Determine the [x, y] coordinate at the center of the cell enclosing the given text.  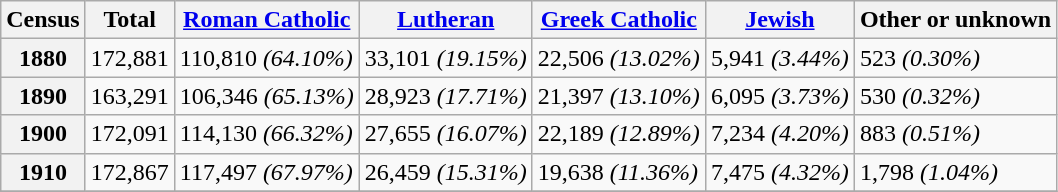
1,798 (1.04%) [955, 172]
1900 [43, 134]
1890 [43, 96]
106,346 (65.13%) [266, 96]
Jewish [780, 20]
172,867 [130, 172]
1880 [43, 58]
28,923 (17.71%) [446, 96]
6,095 (3.73%) [780, 96]
Greek Catholic [618, 20]
114,130 (66.32%) [266, 134]
22,189 (12.89%) [618, 134]
Roman Catholic [266, 20]
163,291 [130, 96]
883 (0.51%) [955, 134]
Census [43, 20]
172,881 [130, 58]
530 (0.32%) [955, 96]
27,655 (16.07%) [446, 134]
7,475 (4.32%) [780, 172]
19,638 (11.36%) [618, 172]
172,091 [130, 134]
Total [130, 20]
Lutheran [446, 20]
22,506 (13.02%) [618, 58]
110,810 (64.10%) [266, 58]
Other or unknown [955, 20]
1910 [43, 172]
117,497 (67.97%) [266, 172]
21,397 (13.10%) [618, 96]
7,234 (4.20%) [780, 134]
33,101 (19.15%) [446, 58]
26,459 (15.31%) [446, 172]
5,941 (3.44%) [780, 58]
523 (0.30%) [955, 58]
